For the text-containing cell, return its midpoint in [x, y] coordinate format. 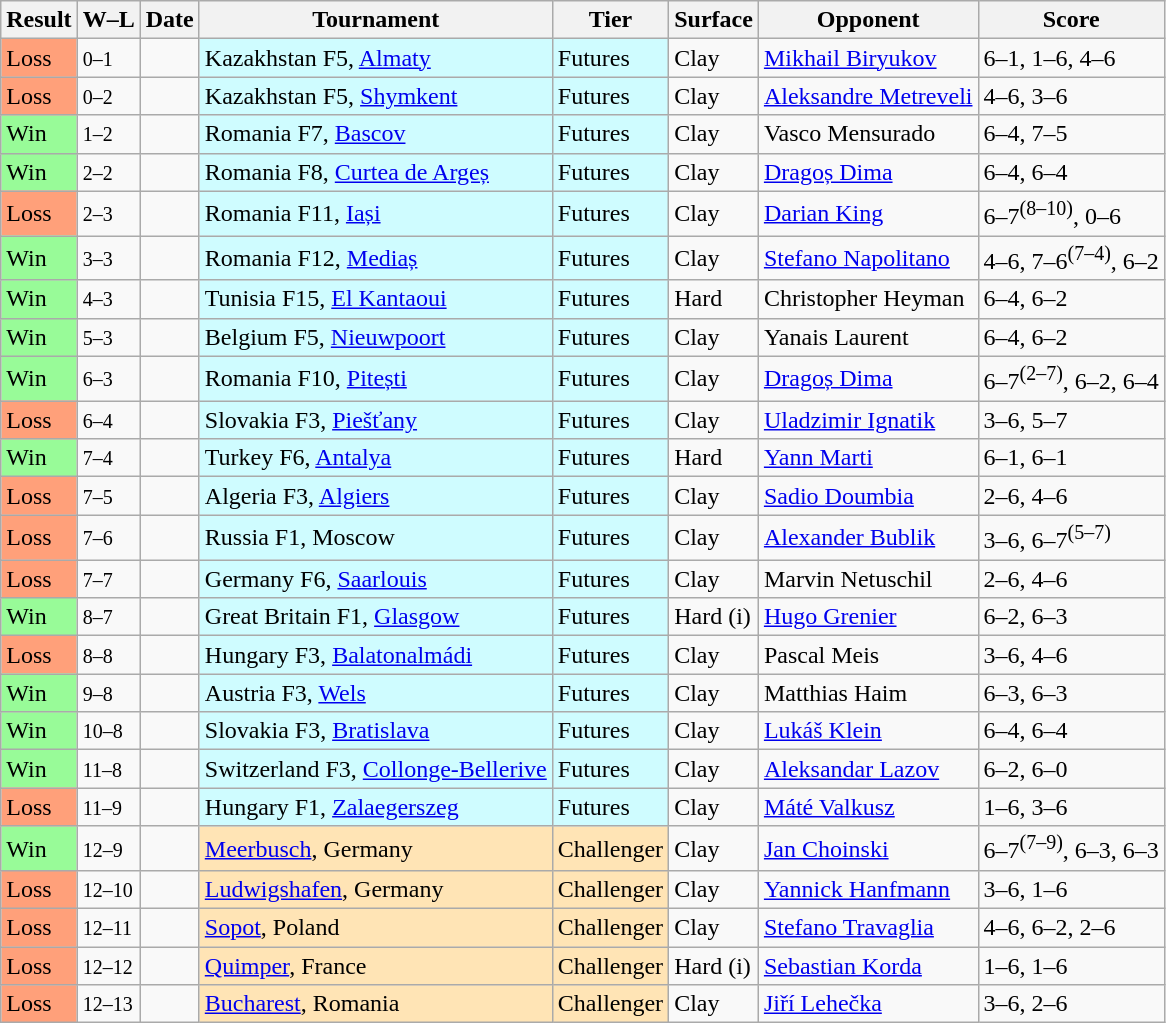
Jiří Lehečka [868, 1004]
2–3 [108, 214]
9–8 [108, 693]
Darian King [868, 214]
5–3 [108, 337]
Yanais Laurent [868, 337]
2–2 [108, 172]
Belgium F5, Nieuwpoort [376, 337]
8–8 [108, 655]
6–3 [108, 378]
Tier [610, 20]
11–8 [108, 769]
Yann Marti [868, 458]
6–4 [108, 420]
Romania F8, Curtea de Argeș [376, 172]
7–7 [108, 579]
3–6, 1–6 [1071, 890]
6–2, 6–0 [1071, 769]
Matthias Haim [868, 693]
Vasco Mensurado [868, 134]
Romania F10, Pitești [376, 378]
Sadio Doumbia [868, 496]
Surface [714, 20]
Mikhail Biryukov [868, 58]
Great Britain F1, Glasgow [376, 617]
12–9 [108, 848]
1–6, 1–6 [1071, 966]
Lukáš Klein [868, 731]
6–7(2–7), 6–2, 6–4 [1071, 378]
Slovakia F3, Bratislava [376, 731]
11–9 [108, 807]
Bucharest, Romania [376, 1004]
6–1, 1–6, 4–6 [1071, 58]
Tournament [376, 20]
Sopot, Poland [376, 928]
7–4 [108, 458]
12–11 [108, 928]
7–5 [108, 496]
6–4, 7–5 [1071, 134]
Stefano Travaglia [868, 928]
Aleksandre Metreveli [868, 96]
Yannick Hanfmann [868, 890]
0–2 [108, 96]
4–6, 6–2, 2–6 [1071, 928]
Romania F7, Bascov [376, 134]
Christopher Heyman [868, 299]
Austria F3, Wels [376, 693]
Result [39, 20]
Turkey F6, Antalya [376, 458]
Score [1071, 20]
10–8 [108, 731]
Russia F1, Moscow [376, 538]
Sebastian Korda [868, 966]
6–7(8–10), 0–6 [1071, 214]
3–3 [108, 258]
1–6, 3–6 [1071, 807]
Slovakia F3, Piešťany [376, 420]
Hungary F3, Balatonalmádi [376, 655]
3–6, 5–7 [1071, 420]
6–1, 6–1 [1071, 458]
Romania F12, Mediaș [376, 258]
Meerbusch, Germany [376, 848]
8–7 [108, 617]
12–10 [108, 890]
Jan Choinski [868, 848]
Kazakhstan F5, Almaty [376, 58]
6–3, 6–3 [1071, 693]
3–6, 4–6 [1071, 655]
Alexander Bublik [868, 538]
Aleksandar Lazov [868, 769]
Marvin Netuschil [868, 579]
3–6, 6–7(5–7) [1071, 538]
3–6, 2–6 [1071, 1004]
Pascal Meis [868, 655]
Switzerland F3, Collonge-Bellerive [376, 769]
Quimper, France [376, 966]
1–2 [108, 134]
Hungary F1, Zalaegerszeg [376, 807]
Romania F11, Iași [376, 214]
Tunisia F15, El Kantaoui [376, 299]
6–7(7–9), 6–3, 6–3 [1071, 848]
Germany F6, Saarlouis [376, 579]
4–3 [108, 299]
4–6, 3–6 [1071, 96]
Ludwigshafen, Germany [376, 890]
Stefano Napolitano [868, 258]
Hugo Grenier [868, 617]
Uladzimir Ignatik [868, 420]
Algeria F3, Algiers [376, 496]
0–1 [108, 58]
Kazakhstan F5, Shymkent [376, 96]
Date [170, 20]
7–6 [108, 538]
4–6, 7–6(7–4), 6–2 [1071, 258]
6–2, 6–3 [1071, 617]
12–12 [108, 966]
Opponent [868, 20]
12–13 [108, 1004]
Máté Valkusz [868, 807]
W–L [108, 20]
